Return [X, Y] of the center of cell containing provided text 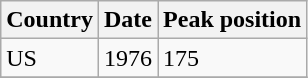
1976 [128, 58]
175 [232, 58]
US [50, 58]
Peak position [232, 20]
Date [128, 20]
Country [50, 20]
